Determine the (x, y) coordinate at the center of the cell enclosing the given text.  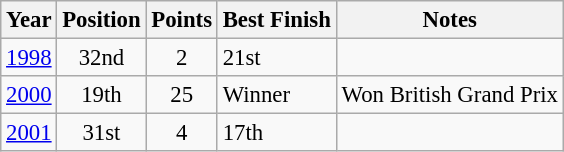
4 (182, 133)
25 (182, 95)
Winner (276, 95)
Points (182, 20)
Notes (450, 20)
17th (276, 133)
2001 (29, 133)
Won British Grand Prix (450, 95)
1998 (29, 58)
31st (102, 133)
Best Finish (276, 20)
32nd (102, 58)
Position (102, 20)
21st (276, 58)
Year (29, 20)
2000 (29, 95)
19th (102, 95)
2 (182, 58)
